Return [x, y] of the center of cell containing provided text 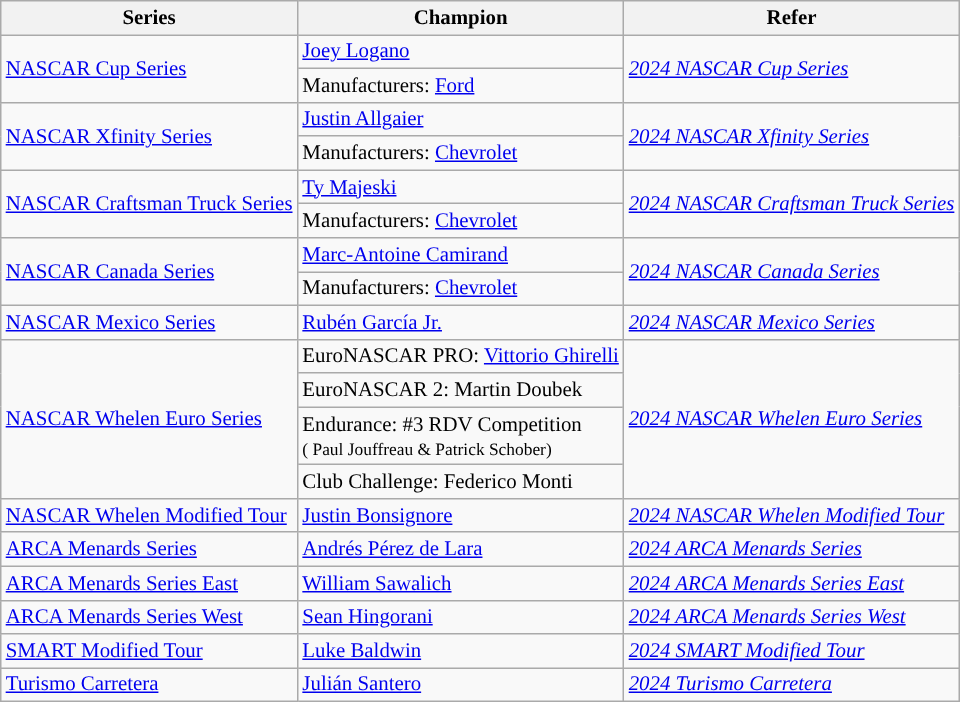
Club Challenge: Federico Monti [460, 482]
Ty Majeski [460, 187]
Rubén García Jr. [460, 322]
Joey Logano [460, 51]
William Sawalich [460, 583]
2024 ARCA Menards Series East [792, 583]
EuroNASCAR PRO: Vittorio Ghirelli [460, 356]
2024 NASCAR Craftsman Truck Series [792, 204]
EuroNASCAR 2: Martin Doubek [460, 390]
NASCAR Whelen Modified Tour [150, 515]
Julián Santero [460, 685]
2024 SMART Modified Tour [792, 651]
Series [150, 18]
Refer [792, 18]
ARCA Menards Series West [150, 617]
2024 Turismo Carretera [792, 685]
NASCAR Craftsman Truck Series [150, 204]
ARCA Menards Series East [150, 583]
NASCAR Cup Series [150, 68]
2024 NASCAR Mexico Series [792, 322]
Champion [460, 18]
2024 NASCAR Whelen Modified Tour [792, 515]
2024 ARCA Menards Series West [792, 617]
NASCAR Canada Series [150, 272]
Justin Allgaier [460, 119]
2024 NASCAR Xfinity Series [792, 136]
ARCA Menards Series [150, 549]
SMART Modified Tour [150, 651]
Andrés Pérez de Lara [460, 549]
2024 NASCAR Canada Series [792, 272]
Justin Bonsignore [460, 515]
Marc-Antoine Camirand [460, 255]
NASCAR Whelen Euro Series [150, 418]
NASCAR Mexico Series [150, 322]
Endurance: #3 RDV Competition( Paul Jouffreau & Patrick Schober) [460, 436]
Manufacturers: Ford [460, 85]
Sean Hingorani [460, 617]
NASCAR Xfinity Series [150, 136]
Turismo Carretera [150, 685]
2024 NASCAR Whelen Euro Series [792, 418]
2024 NASCAR Cup Series [792, 68]
Luke Baldwin [460, 651]
2024 ARCA Menards Series [792, 549]
